For the text-containing cell, return its midpoint in [X, Y] coordinate format. 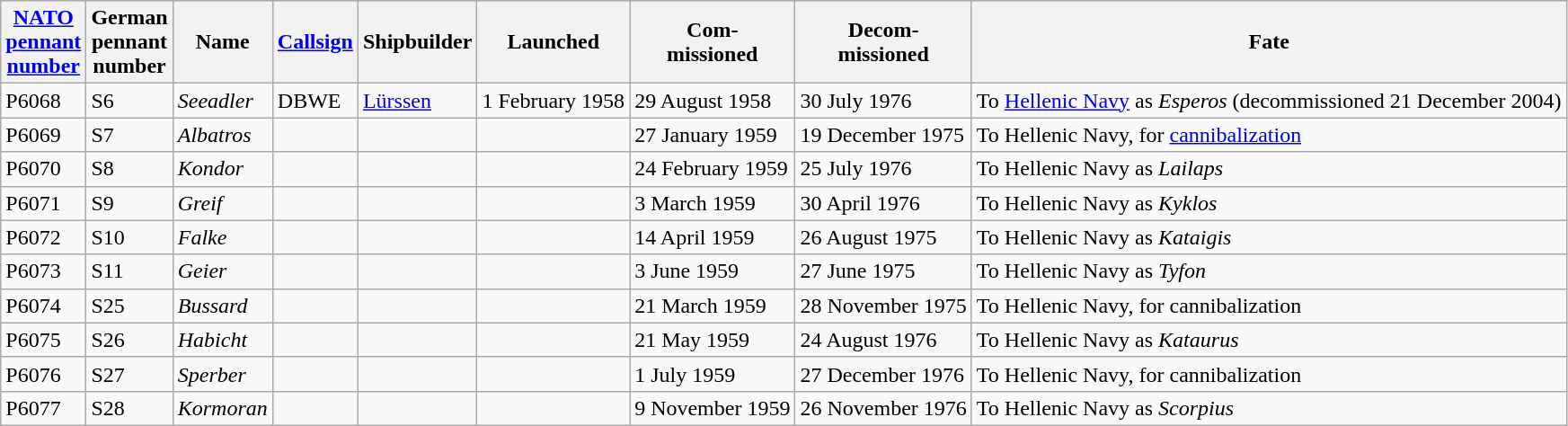
Decom-missioned [883, 42]
Germanpennantnumber [129, 42]
P6070 [43, 169]
Lürssen [417, 101]
P6069 [43, 135]
24 August 1976 [883, 340]
Kormoran [223, 408]
S27 [129, 374]
24 February 1959 [713, 169]
Name [223, 42]
Geier [223, 271]
To Hellenic Navy as Esperos (decommissioned 21 December 2004) [1269, 101]
Habicht [223, 340]
9 November 1959 [713, 408]
S28 [129, 408]
26 November 1976 [883, 408]
3 June 1959 [713, 271]
1 February 1958 [554, 101]
S9 [129, 203]
26 August 1975 [883, 237]
27 June 1975 [883, 271]
To Hellenic Navy as Scorpius [1269, 408]
21 March 1959 [713, 306]
30 July 1976 [883, 101]
21 May 1959 [713, 340]
S8 [129, 169]
27 January 1959 [713, 135]
Shipbuilder [417, 42]
29 August 1958 [713, 101]
Greif [223, 203]
To Hellenic Navy as Kyklos [1269, 203]
Falke [223, 237]
30 April 1976 [883, 203]
S7 [129, 135]
S26 [129, 340]
S6 [129, 101]
Bussard [223, 306]
P6074 [43, 306]
To Hellenic Navy as Kataigis [1269, 237]
Callsign [314, 42]
Sperber [223, 374]
28 November 1975 [883, 306]
P6071 [43, 203]
P6076 [43, 374]
1 July 1959 [713, 374]
Launched [554, 42]
P6068 [43, 101]
P6075 [43, 340]
NATOpennantnumber [43, 42]
Seeadler [223, 101]
S11 [129, 271]
P6073 [43, 271]
P6077 [43, 408]
Com-missioned [713, 42]
To Hellenic Navy as Lailaps [1269, 169]
DBWE [314, 101]
Albatros [223, 135]
Kondor [223, 169]
S25 [129, 306]
To Hellenic Navy as Kataurus [1269, 340]
3 March 1959 [713, 203]
14 April 1959 [713, 237]
19 December 1975 [883, 135]
Fate [1269, 42]
To Hellenic Navy as Tyfon [1269, 271]
P6072 [43, 237]
S10 [129, 237]
27 December 1976 [883, 374]
25 July 1976 [883, 169]
